Pinpoint the cell where the given text exists, returning its [x, y] midpoint coordinate. 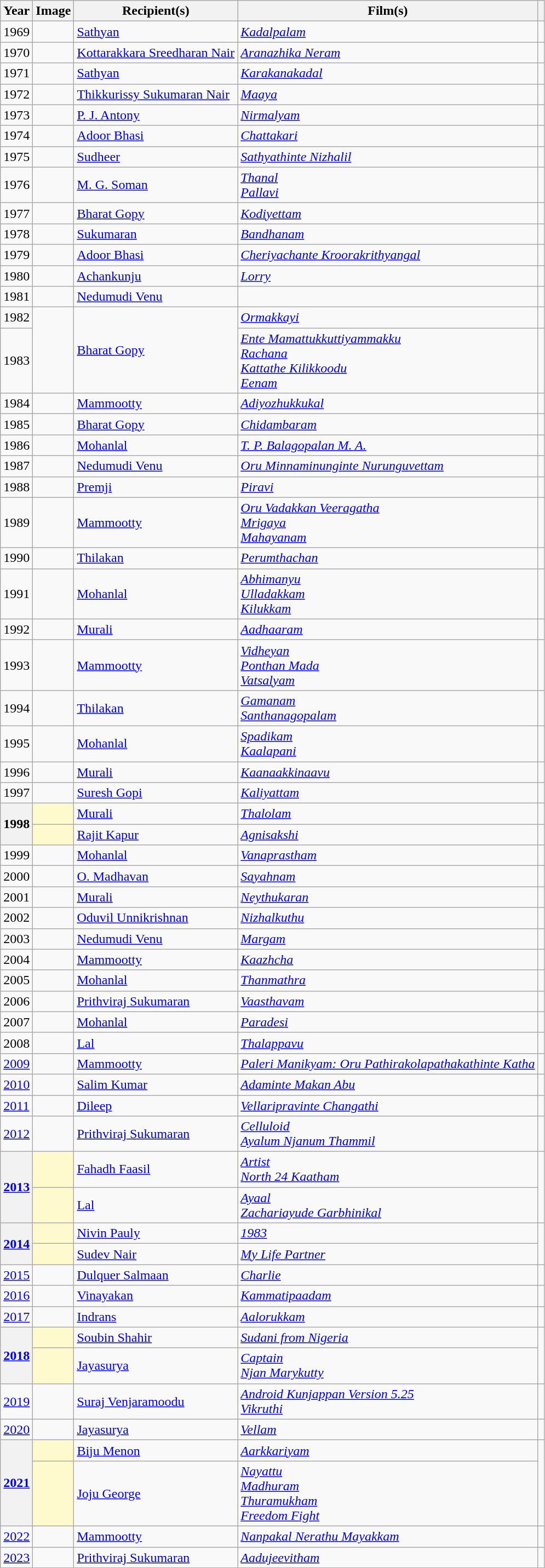
2021 [16, 1483]
Suresh Gopi [156, 793]
Sudani from Nigeria [388, 1337]
2004 [16, 960]
1994 [16, 708]
Premji [156, 487]
2003 [16, 939]
Fahadh Faasil [156, 1170]
Android Kunjappan Version 5.25Vikruthi [388, 1401]
Maaya [388, 94]
CelluloidAyalum Njanum Thammil [388, 1134]
1989 [16, 522]
Thalolam [388, 814]
Sudev Nair [156, 1254]
ArtistNorth 24 Kaatham [388, 1170]
Piravi [388, 487]
Margam [388, 939]
1998 [16, 824]
Joju George [156, 1493]
GamanamSanthanagopalam [388, 708]
Lorry [388, 275]
T. P. Balagopalan M. A. [388, 445]
Sayahnam [388, 876]
2016 [16, 1296]
1997 [16, 793]
2011 [16, 1106]
VidheyanPonthan MadaVatsalyam [388, 665]
Thanmathra [388, 980]
2017 [16, 1317]
1970 [16, 53]
1996 [16, 772]
2018 [16, 1355]
Suraj Venjaramoodu [156, 1401]
Aalorukkam [388, 1317]
Sathyathinte Nizhalil [388, 157]
Bandhanam [388, 234]
1981 [16, 297]
Cheriyachante Kroorakrithyangal [388, 255]
AbhimanyuUlladakkamKilukkam [388, 594]
1974 [16, 136]
P. J. Antony [156, 115]
2005 [16, 980]
Chattakari [388, 136]
1992 [16, 629]
Vellaripravinte Changathi [388, 1106]
1973 [16, 115]
1988 [16, 487]
Year [16, 11]
1978 [16, 234]
Ormakkayi [388, 318]
Aranazhika Neram [388, 53]
Sudheer [156, 157]
SpadikamKaalapani [388, 744]
2002 [16, 918]
Oru Vadakkan VeeragathaMrigayaMahayanam [388, 522]
2000 [16, 876]
Image [54, 11]
Indrans [156, 1317]
1980 [16, 275]
Thikkurissy Sukumaran Nair [156, 94]
Vellam [388, 1429]
Achankunju [156, 275]
Charlie [388, 1275]
1990 [16, 558]
Aadujeevitham [388, 1557]
Ente MamattukkuttiyammakkuRachanaKattathe KilikkooduEenam [388, 360]
Vinayakan [156, 1296]
Kodiyettam [388, 213]
Aadhaaram [388, 629]
Salim Kumar [156, 1084]
Dileep [156, 1106]
1976 [16, 185]
1975 [16, 157]
Kaliyattam [388, 793]
Karakanakadal [388, 73]
Kammatipaadam [388, 1296]
Paleri Manikyam: Oru Pathirakolapathakathinte Katha [388, 1064]
1979 [16, 255]
2007 [16, 1022]
2009 [16, 1064]
2010 [16, 1084]
Kottarakkara Sreedharan Nair [156, 53]
1977 [16, 213]
2020 [16, 1429]
2012 [16, 1134]
1995 [16, 744]
Dulquer Salmaan [156, 1275]
1999 [16, 855]
Oru Minnaminunginte Nurunguvettam [388, 466]
1986 [16, 445]
Sukumaran [156, 234]
1971 [16, 73]
2019 [16, 1401]
Oduvil Unnikrishnan [156, 918]
Neythukaran [388, 897]
Rajit Kapur [156, 835]
1982 [16, 318]
1991 [16, 594]
NayattuMadhuramThuramukhamFreedom Fight [388, 1493]
Kaazhcha [388, 960]
1984 [16, 404]
Recipient(s) [156, 11]
Kaanaakkinaavu [388, 772]
1985 [16, 424]
1993 [16, 665]
2013 [16, 1187]
CaptainNjan Marykutty [388, 1366]
ThanalPallavi [388, 185]
Vanaprastham [388, 855]
My Life Partner [388, 1254]
2015 [16, 1275]
Adiyozhukkukal [388, 404]
Nivin Pauly [156, 1233]
Aarkkariyam [388, 1450]
Film(s) [388, 11]
2023 [16, 1557]
Thalappavu [388, 1043]
Paradesi [388, 1022]
O. Madhavan [156, 876]
Adaminte Makan Abu [388, 1084]
Chidambaram [388, 424]
Nizhalkuthu [388, 918]
1972 [16, 94]
AyaalZachariayude Garbhinikal [388, 1205]
2006 [16, 1001]
Kadalpalam [388, 32]
2022 [16, 1536]
M. G. Soman [156, 185]
2008 [16, 1043]
2001 [16, 897]
Vaasthavam [388, 1001]
Biju Menon [156, 1450]
1969 [16, 32]
Nirmalyam [388, 115]
Soubin Shahir [156, 1337]
1987 [16, 466]
2014 [16, 1244]
Perumthachan [388, 558]
Agnisakshi [388, 835]
Nanpakal Nerathu Mayakkam [388, 1536]
